Output the (x, y) coordinate of the center of the cell containing the given text.  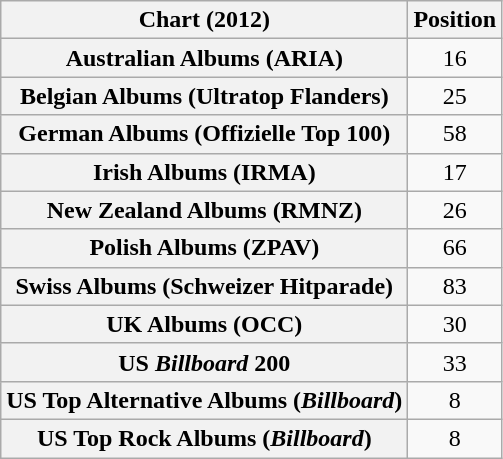
66 (455, 248)
58 (455, 134)
New Zealand Albums (RMNZ) (204, 210)
83 (455, 286)
26 (455, 210)
30 (455, 324)
Position (455, 20)
German Albums (Offizielle Top 100) (204, 134)
Polish Albums (ZPAV) (204, 248)
UK Albums (OCC) (204, 324)
33 (455, 362)
Swiss Albums (Schweizer Hitparade) (204, 286)
US Top Rock Albums (Billboard) (204, 438)
25 (455, 96)
16 (455, 58)
Belgian Albums (Ultratop Flanders) (204, 96)
Australian Albums (ARIA) (204, 58)
US Billboard 200 (204, 362)
Irish Albums (IRMA) (204, 172)
Chart (2012) (204, 20)
US Top Alternative Albums (Billboard) (204, 400)
17 (455, 172)
